From the cell containing the given text, extract its center point as (X, Y) coordinate. 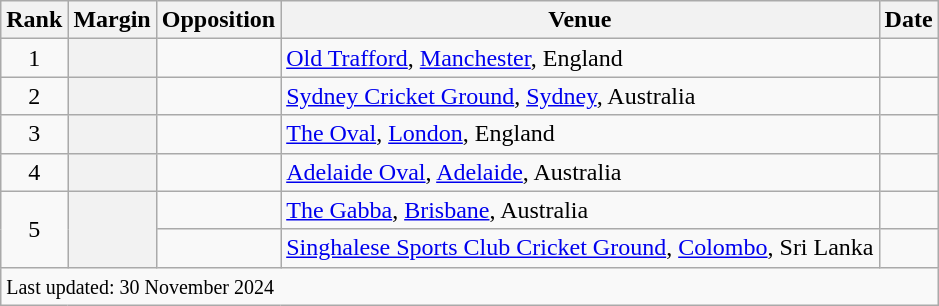
Margin (112, 20)
3 (34, 134)
Last updated: 30 November 2024 (470, 286)
The Oval, London, England (580, 134)
Date (908, 20)
5 (34, 229)
Adelaide Oval, Adelaide, Australia (580, 172)
Sydney Cricket Ground, Sydney, Australia (580, 96)
2 (34, 96)
Venue (580, 20)
Old Trafford, Manchester, England (580, 58)
The Gabba, Brisbane, Australia (580, 210)
Opposition (218, 20)
4 (34, 172)
Singhalese Sports Club Cricket Ground, Colombo, Sri Lanka (580, 248)
Rank (34, 20)
1 (34, 58)
